Output the [X, Y] coordinate of the center of the cell containing the given text.  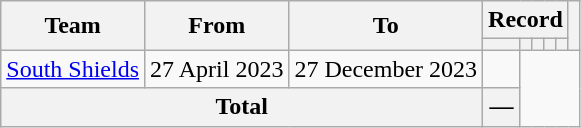
Total [242, 107]
27 December 2023 [386, 69]
To [386, 26]
27 April 2023 [217, 69]
South Shields [73, 69]
Team [73, 26]
From [217, 26]
— [502, 107]
Record [526, 20]
